Provide the [X, Y] coordinate of the cell's center where the given text is located.  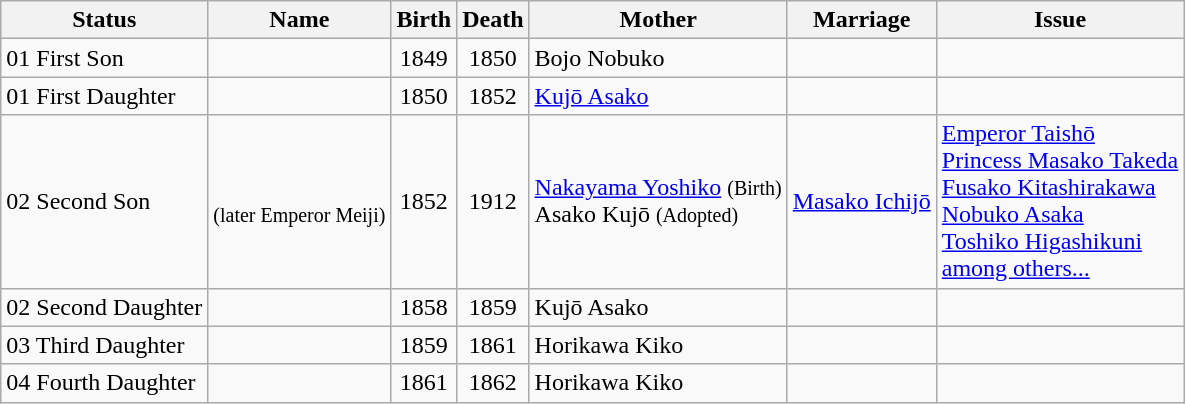
Issue [1060, 20]
Status [104, 20]
Emperor TaishōPrincess Masako TakedaFusako KitashirakawaNobuko AsakaToshiko Higashikuniamong others... [1060, 202]
Marriage [862, 20]
Masako Ichijō [862, 202]
Bojo Nobuko [658, 58]
02 Second Daughter [104, 307]
(later Emperor Meiji) [300, 202]
Nakayama Yoshiko (Birth)Asako Kujō (Adopted) [658, 202]
Mother [658, 20]
02 Second Son [104, 202]
1849 [424, 58]
Name [300, 20]
Birth [424, 20]
01 First Daughter [104, 96]
01 First Son [104, 58]
1858 [424, 307]
1862 [493, 383]
03 Third Daughter [104, 345]
Death [493, 20]
1912 [493, 202]
04 Fourth Daughter [104, 383]
